Return the (x, y) coordinate for the center point of the cell that contains the specified text.  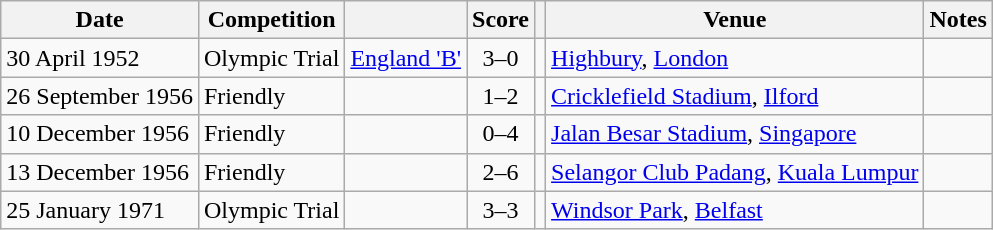
England 'B' (406, 58)
2–6 (501, 172)
Competition (271, 20)
Date (100, 20)
Windsor Park, Belfast (735, 210)
Highbury, London (735, 58)
10 December 1956 (100, 134)
25 January 1971 (100, 210)
Venue (735, 20)
Notes (958, 20)
Score (501, 20)
30 April 1952 (100, 58)
Jalan Besar Stadium, Singapore (735, 134)
26 September 1956 (100, 96)
0–4 (501, 134)
1–2 (501, 96)
Selangor Club Padang, Kuala Lumpur (735, 172)
Cricklefield Stadium, Ilford (735, 96)
3–3 (501, 210)
3–0 (501, 58)
13 December 1956 (100, 172)
